Search for the cell housing the specified text and yield its (x, y) center coordinate. 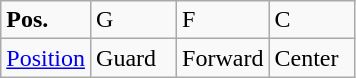
Position (46, 58)
F (223, 20)
Pos. (46, 20)
Center (312, 58)
G (134, 20)
Guard (134, 58)
Forward (223, 58)
C (312, 20)
